Locate the cell with the specified text and output its (x, y) center coordinate. 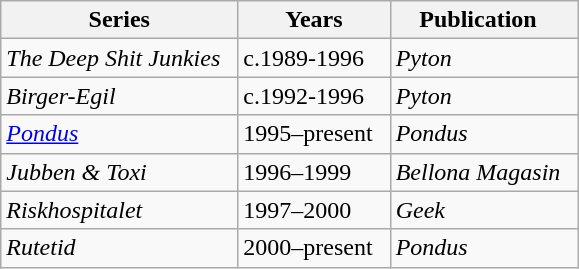
1997–2000 (314, 210)
Riskhospitalet (120, 210)
Geek (484, 210)
Rutetid (120, 248)
c.1989-1996 (314, 58)
c.1992-1996 (314, 96)
Publication (484, 20)
Series (120, 20)
Jubben & Toxi (120, 172)
1995–present (314, 134)
Bellona Magasin (484, 172)
Years (314, 20)
Birger-Egil (120, 96)
1996–1999 (314, 172)
The Deep Shit Junkies (120, 58)
2000–present (314, 248)
